Locate the cell with the specified text and output its [x, y] center coordinate. 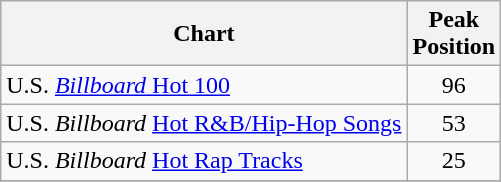
U.S. Billboard Hot R&B/Hip-Hop Songs [204, 123]
PeakPosition [454, 34]
U.S. Billboard Hot 100 [204, 85]
U.S. Billboard Hot Rap Tracks [204, 161]
96 [454, 85]
53 [454, 123]
25 [454, 161]
Chart [204, 34]
